Scan for the cell matching the given text and deliver its [X, Y] coordinate at center. 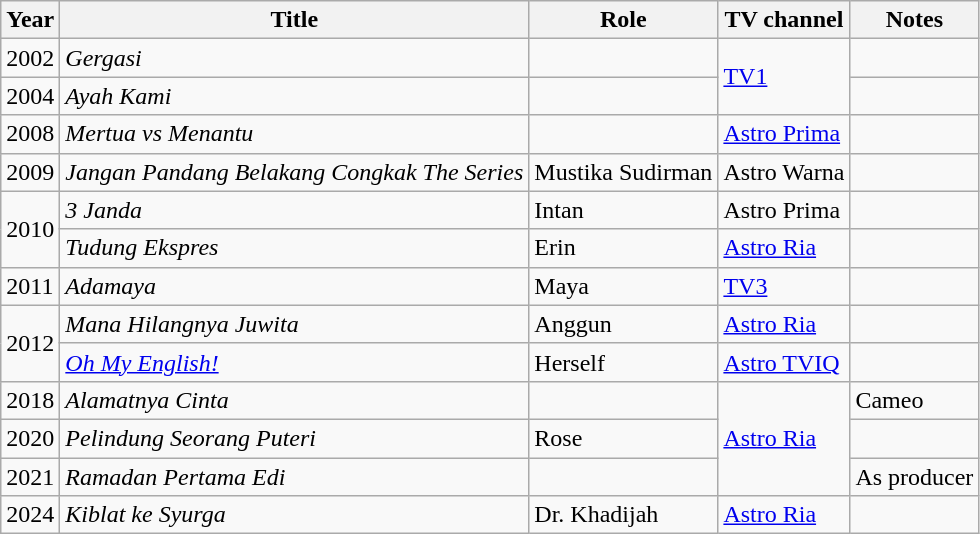
Title [294, 20]
Oh My English! [294, 362]
2004 [30, 96]
Maya [624, 286]
Cameo [914, 400]
2020 [30, 438]
2024 [30, 515]
Tudung Ekspres [294, 248]
Intan [624, 210]
3 Janda [294, 210]
2010 [30, 229]
Mustika Sudirman [624, 172]
Gergasi [294, 58]
Rose [624, 438]
Ayah Kami [294, 96]
Role [624, 20]
2008 [30, 134]
Dr. Khadijah [624, 515]
Year [30, 20]
Ramadan Pertama Edi [294, 477]
2002 [30, 58]
2011 [30, 286]
Adamaya [294, 286]
2018 [30, 400]
TV1 [784, 77]
TV3 [784, 286]
Kiblat ke Syurga [294, 515]
Notes [914, 20]
TV channel [784, 20]
Astro TVIQ [784, 362]
2012 [30, 343]
Erin [624, 248]
Pelindung Seorang Puteri [294, 438]
2021 [30, 477]
Astro Warna [784, 172]
Anggun [624, 324]
Alamatnya Cinta [294, 400]
Herself [624, 362]
Mana Hilangnya Juwita [294, 324]
Jangan Pandang Belakang Congkak The Series [294, 172]
Mertua vs Menantu [294, 134]
As producer [914, 477]
2009 [30, 172]
